Extract the (x, y) coordinate from the center of the cell holding the provided text.  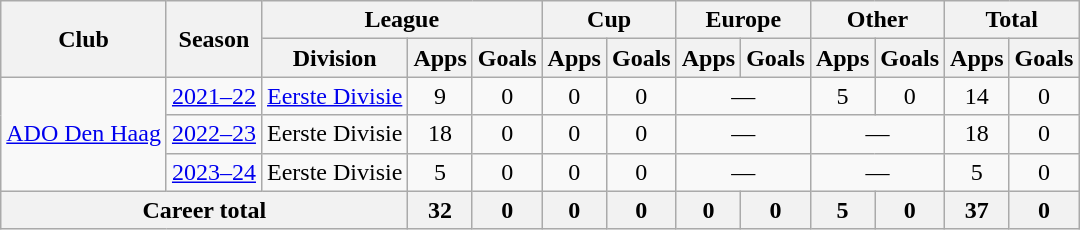
League (402, 20)
Total (1012, 20)
ADO Den Haag (84, 134)
Division (334, 58)
Europe (743, 20)
9 (440, 96)
14 (977, 96)
2023–24 (214, 172)
Cup (609, 20)
2021–22 (214, 96)
Season (214, 39)
2022–23 (214, 134)
32 (440, 210)
Other (877, 20)
Club (84, 39)
Career total (204, 210)
37 (977, 210)
